Find where the given text appears and provide that cell's center as [X, Y] coordinate. 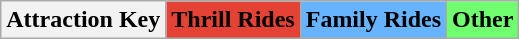
Thrill Rides [233, 20]
Family Rides [373, 20]
Other [483, 20]
Attraction Key [84, 20]
